Search for the cell housing the specified text and yield its (X, Y) center coordinate. 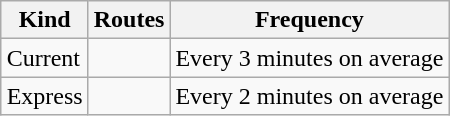
Every 3 minutes on average (310, 58)
Every 2 minutes on average (310, 96)
Kind (44, 20)
Routes (129, 20)
Current (44, 58)
Frequency (310, 20)
Express (44, 96)
